Pinpoint the cell where the given text exists, returning its (x, y) midpoint coordinate. 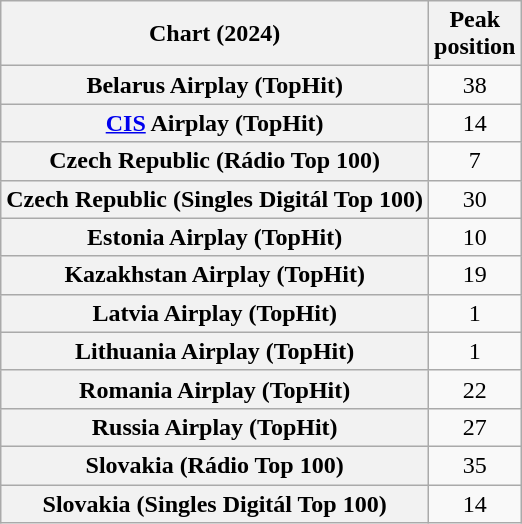
Slovakia (Singles Digitál Top 100) (215, 503)
Lithuania Airplay (TopHit) (215, 351)
Czech Republic (Singles Digitál Top 100) (215, 199)
Russia Airplay (TopHit) (215, 427)
Chart (2024) (215, 34)
Kazakhstan Airplay (TopHit) (215, 275)
Romania Airplay (TopHit) (215, 389)
27 (475, 427)
Estonia Airplay (TopHit) (215, 237)
Belarus Airplay (TopHit) (215, 85)
35 (475, 465)
7 (475, 161)
30 (475, 199)
38 (475, 85)
Latvia Airplay (TopHit) (215, 313)
22 (475, 389)
10 (475, 237)
Czech Republic (Rádio Top 100) (215, 161)
Slovakia (Rádio Top 100) (215, 465)
19 (475, 275)
Peakposition (475, 34)
CIS Airplay (TopHit) (215, 123)
